Return the (x, y) coordinate for the center point of the cell that contains the specified text.  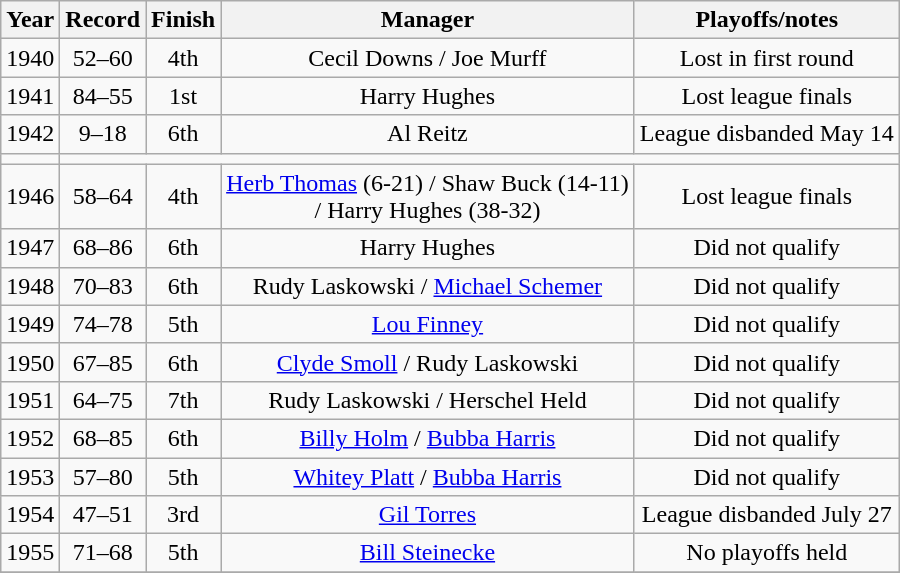
Herb Thomas (6-21) / Shaw Buck (14-11) / Harry Hughes (38-32) (428, 196)
1st (184, 96)
Gil Torres (428, 515)
Rudy Laskowski / Herschel Held (428, 400)
Rudy Laskowski / Michael Schemer (428, 286)
League disbanded July 27 (766, 515)
47–51 (103, 515)
Clyde Smoll / Rudy Laskowski (428, 362)
1940 (30, 58)
No playoffs held (766, 553)
Playoffs/notes (766, 20)
57–80 (103, 477)
64–75 (103, 400)
68–85 (103, 438)
Bill Steinecke (428, 553)
Cecil Downs / Joe Murff (428, 58)
84–55 (103, 96)
Billy Holm / Bubba Harris (428, 438)
Lost in first round (766, 58)
1951 (30, 400)
1946 (30, 196)
1947 (30, 248)
58–64 (103, 196)
9–18 (103, 134)
Finish (184, 20)
71–68 (103, 553)
Year (30, 20)
Whitey Platt / Bubba Harris (428, 477)
1950 (30, 362)
1948 (30, 286)
74–78 (103, 324)
1955 (30, 553)
67–85 (103, 362)
1949 (30, 324)
Record (103, 20)
52–60 (103, 58)
Manager (428, 20)
1953 (30, 477)
1952 (30, 438)
1942 (30, 134)
7th (184, 400)
Lou Finney (428, 324)
Al Reitz (428, 134)
1954 (30, 515)
1941 (30, 96)
70–83 (103, 286)
3rd (184, 515)
League disbanded May 14 (766, 134)
68–86 (103, 248)
